Identify which cell holds the provided text, then report its [X, Y] central coordinate. 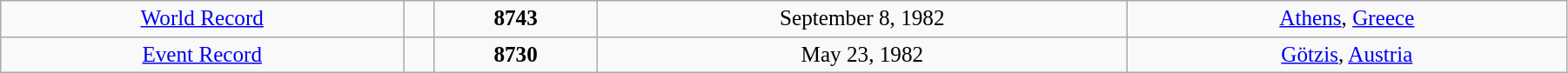
Götzis, Austria [1347, 55]
September 8, 1982 [861, 19]
Event Record [202, 55]
8743 [516, 19]
8730 [516, 55]
Athens, Greece [1347, 19]
World Record [202, 19]
May 23, 1982 [861, 55]
